Detect which cell encompasses the target text, then output its (x, y) center coordinate. 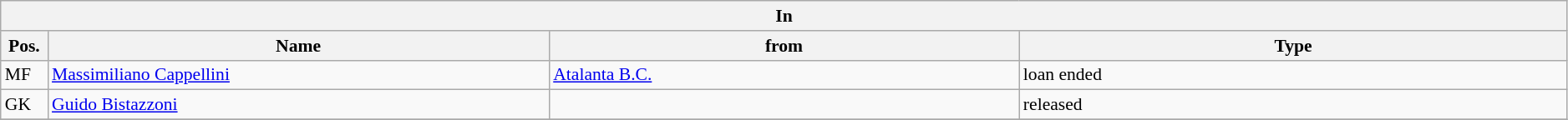
loan ended (1293, 75)
from (784, 46)
Name (298, 46)
Massimiliano Cappellini (298, 75)
In (784, 16)
Pos. (24, 46)
MF (24, 75)
Atalanta B.C. (784, 75)
GK (24, 105)
released (1293, 105)
Type (1293, 46)
Guido Bistazzoni (298, 105)
